Provide the [x, y] coordinate of the cell's center where the given text is located.  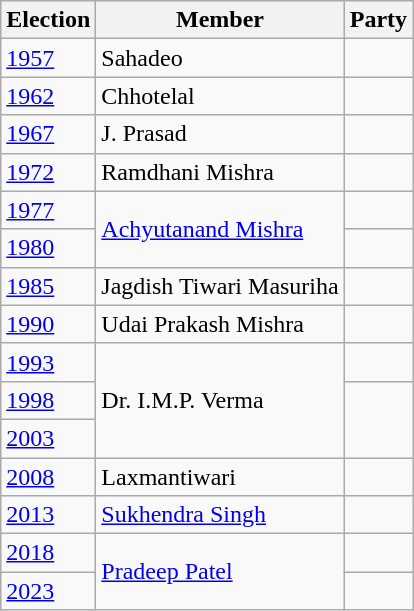
1967 [48, 134]
2008 [48, 477]
Dr. I.M.P. Verma [220, 400]
Pradeep Patel [220, 572]
Jagdish Tiwari Masuriha [220, 286]
Ramdhani Mishra [220, 172]
1980 [48, 248]
2003 [48, 438]
1977 [48, 210]
Sukhendra Singh [220, 515]
1990 [48, 324]
1962 [48, 96]
2013 [48, 515]
1998 [48, 400]
1972 [48, 172]
1985 [48, 286]
Chhotelal [220, 96]
Election [48, 20]
Laxmantiwari [220, 477]
Sahadeo [220, 58]
Achyutanand Mishra [220, 229]
Party [378, 20]
J. Prasad [220, 134]
Member [220, 20]
Udai Prakash Mishra [220, 324]
2023 [48, 591]
1957 [48, 58]
1993 [48, 362]
2018 [48, 553]
